Extract the [x, y] coordinate from the center of the cell holding the provided text.  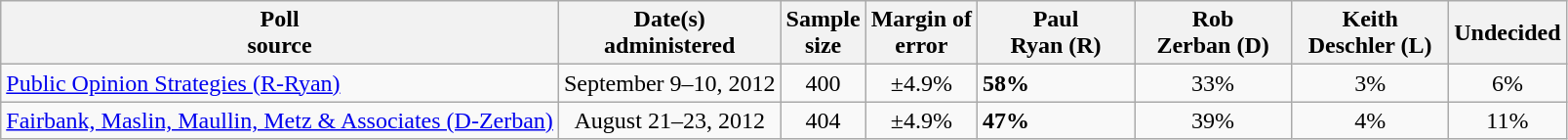
6% [1508, 83]
3% [1370, 83]
39% [1214, 120]
404 [824, 120]
Date(s)administered [669, 33]
Undecided [1508, 33]
KeithDeschler (L) [1370, 33]
Fairbank, Maslin, Maullin, Metz & Associates (D-Zerban) [280, 120]
Public Opinion Strategies (R-Ryan) [280, 83]
September 9–10, 2012 [669, 83]
58% [1056, 83]
RobZerban (D) [1214, 33]
Samplesize [824, 33]
August 21–23, 2012 [669, 120]
Margin oferror [921, 33]
33% [1214, 83]
4% [1370, 120]
47% [1056, 120]
PaulRyan (R) [1056, 33]
Pollsource [280, 33]
11% [1508, 120]
400 [824, 83]
